Determine the (x, y) coordinate at the center of the cell enclosing the given text.  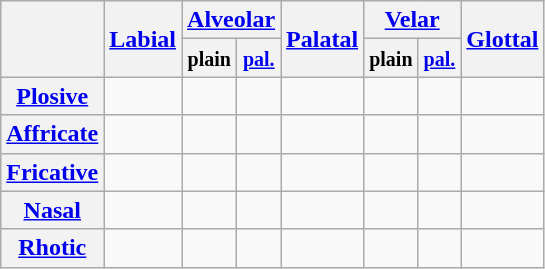
Plosive (52, 96)
Labial (143, 39)
Velar (412, 20)
Affricate (52, 134)
Glottal (502, 39)
Fricative (52, 172)
Rhotic (52, 248)
Alveolar (232, 20)
Palatal (322, 39)
Nasal (52, 210)
